Provide the [x, y] coordinate of the cell's center where the given text is located.  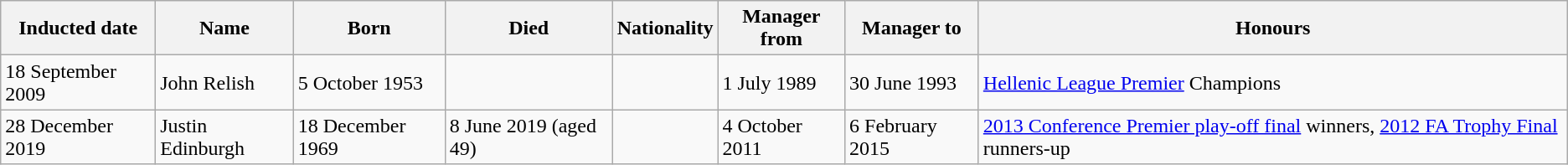
8 June 2019 (aged 49) [529, 137]
Justin Edinburgh [224, 137]
30 June 1993 [912, 82]
6 February 2015 [912, 137]
18 September 2009 [79, 82]
Manager from [781, 28]
18 December 1969 [369, 137]
Born [369, 28]
Name [224, 28]
4 October 2011 [781, 137]
John Relish [224, 82]
Died [529, 28]
1 July 1989 [781, 82]
Hellenic League Premier Champions [1273, 82]
Nationality [665, 28]
2013 Conference Premier play-off final winners, 2012 FA Trophy Final runners-up [1273, 137]
5 October 1953 [369, 82]
Manager to [912, 28]
Inducted date [79, 28]
28 December 2019 [79, 137]
Honours [1273, 28]
